Find where the given text appears and provide that cell's center as [X, Y] coordinate. 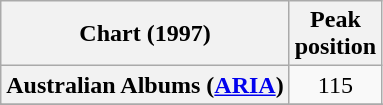
Chart (1997) [145, 34]
Peakposition [335, 34]
115 [335, 85]
Australian Albums (ARIA) [145, 85]
